Return the (x, y) coordinate for the center point of the cell that contains the specified text.  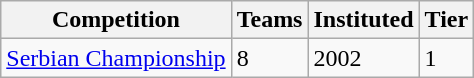
Teams (270, 20)
Tier (446, 20)
Serbian Championship (116, 58)
1 (446, 58)
Instituted (364, 20)
Competition (116, 20)
8 (270, 58)
2002 (364, 58)
